From the cell containing the given text, extract its center point as [x, y] coordinate. 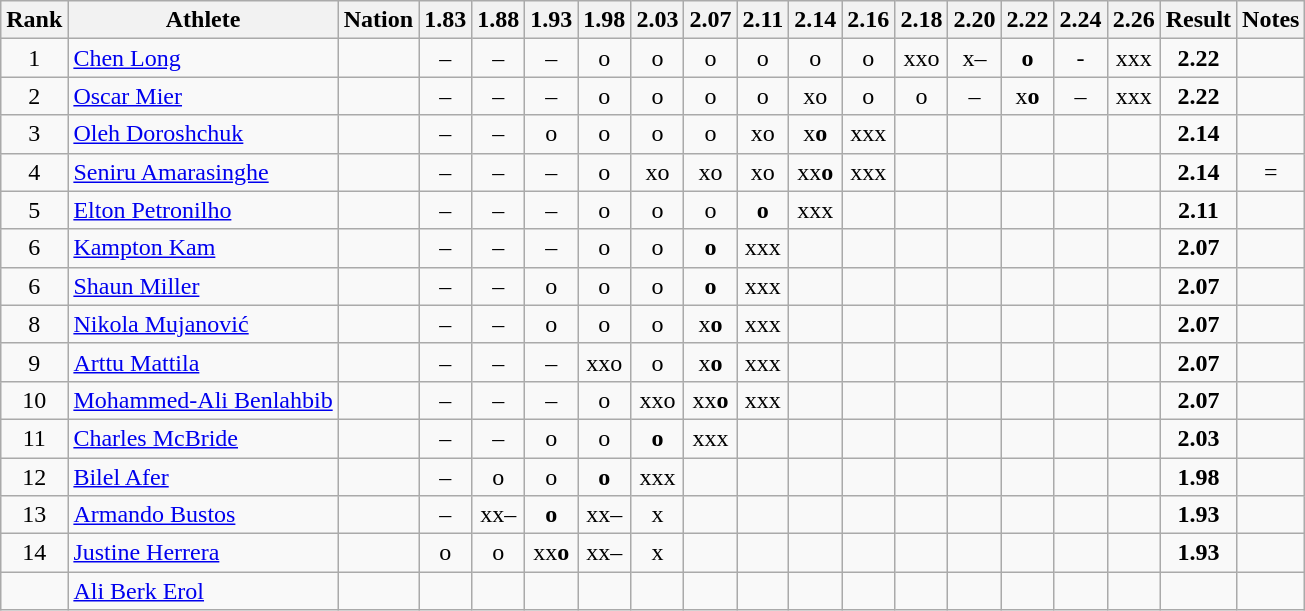
Kampton Kam [203, 248]
Rank [34, 20]
Bilel Afer [203, 477]
5 [34, 210]
1.88 [498, 20]
2 [34, 96]
2.16 [868, 20]
14 [34, 553]
9 [34, 362]
1 [34, 58]
2.18 [922, 20]
Oscar Mier [203, 96]
11 [34, 438]
12 [34, 477]
2.24 [1080, 20]
= [1271, 172]
Elton Petronilho [203, 210]
2.20 [974, 20]
13 [34, 515]
x– [974, 58]
Justine Herrera [203, 553]
Ali Berk Erol [203, 591]
Result [1198, 20]
8 [34, 324]
Charles McBride [203, 438]
- [1080, 58]
Shaun Miller [203, 286]
Oleh Doroshchuk [203, 134]
Seniru Amarasinghe [203, 172]
Notes [1271, 20]
1.83 [446, 20]
4 [34, 172]
2.26 [1134, 20]
Athlete [203, 20]
Mohammed-Ali Benlahbib [203, 400]
Armando Bustos [203, 515]
10 [34, 400]
Nikola Mujanović [203, 324]
Chen Long [203, 58]
Arttu Mattila [203, 362]
Nation [378, 20]
3 [34, 134]
